Identify which cell holds the provided text, then report its [X, Y] central coordinate. 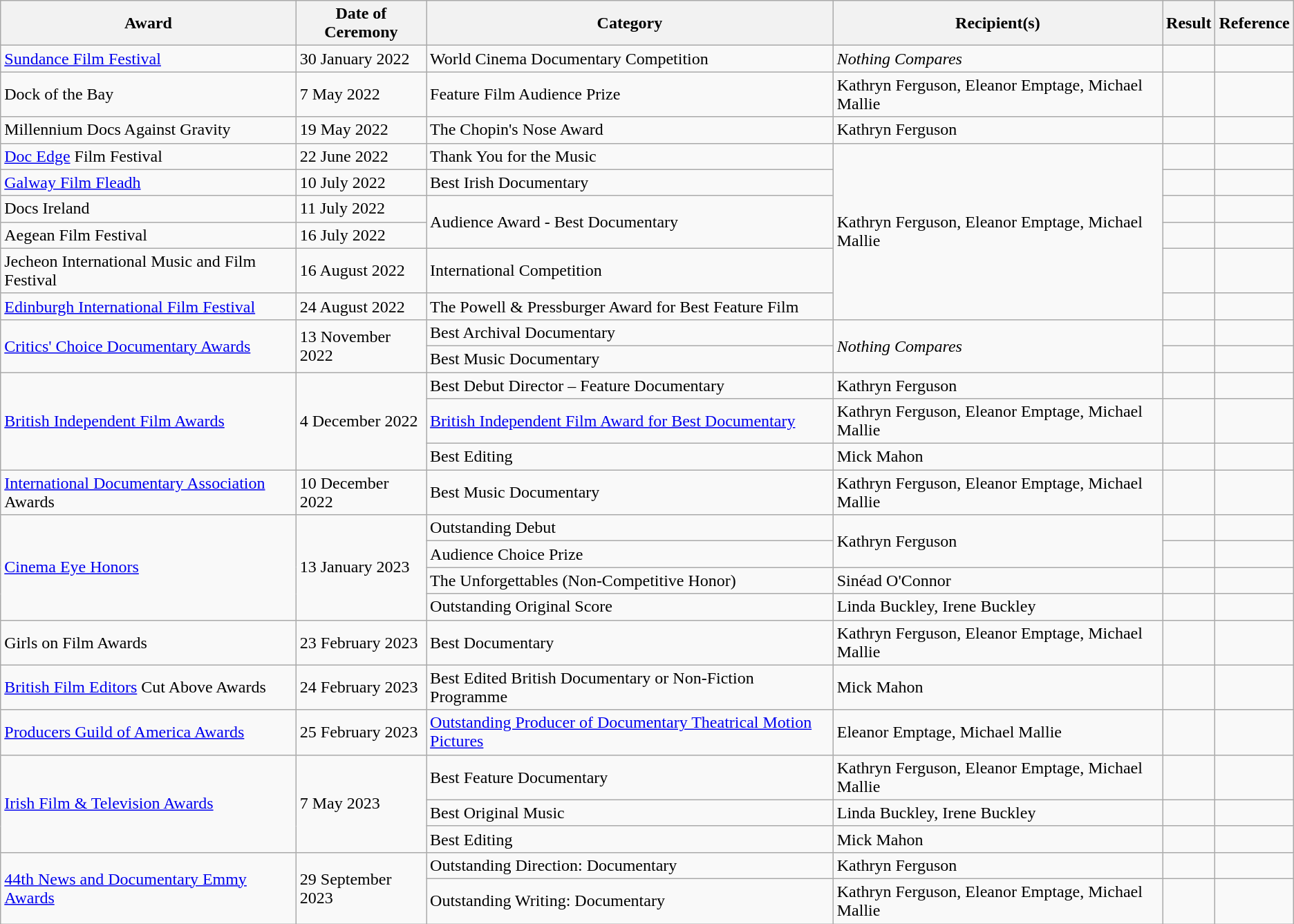
Best Debut Director – Feature Documentary [630, 385]
29 September 2023 [361, 887]
British Film Editors Cut Above Awards [149, 687]
25 February 2023 [361, 733]
The Powell & Pressburger Award for Best Feature Film [630, 306]
Best Documentary [630, 643]
Sundance Film Festival [149, 59]
Outstanding Direction: Documentary [630, 865]
The Chopin's Nose Award [630, 130]
44th News and Documentary Emmy Awards [149, 887]
22 June 2022 [361, 156]
Critics' Choice Documentary Awards [149, 346]
24 February 2023 [361, 687]
Recipient(s) [997, 23]
13 November 2022 [361, 346]
Millennium Docs Against Gravity [149, 130]
Docs Ireland [149, 209]
International Competition [630, 271]
Jecheon International Music and Film Festival [149, 271]
Best Irish Documentary [630, 182]
British Independent Film Award for Best Documentary [630, 422]
Best Original Music [630, 813]
4 December 2022 [361, 420]
Eleanor Emptage, Michael Mallie [997, 733]
Girls on Film Awards [149, 643]
Feature Film Audience Prize [630, 94]
7 May 2023 [361, 803]
11 July 2022 [361, 209]
Category [630, 23]
Best Feature Documentary [630, 777]
Doc Edge Film Festival [149, 156]
Result [1189, 23]
Edinburgh International Film Festival [149, 306]
Audience Choice Prize [630, 554]
Best Edited British Documentary or Non-Fiction Programme [630, 687]
Audience Award - Best Documentary [630, 222]
Cinema Eye Honors [149, 567]
16 July 2022 [361, 235]
23 February 2023 [361, 643]
7 May 2022 [361, 94]
Dock of the Bay [149, 94]
Reference [1254, 23]
10 July 2022 [361, 182]
Irish Film & Television Awards [149, 803]
Thank You for the Music [630, 156]
16 August 2022 [361, 271]
International Documentary Association Awards [149, 492]
Galway Film Fleadh [149, 182]
Sinéad O'Connor [997, 581]
24 August 2022 [361, 306]
Date of Ceremony [361, 23]
Outstanding Writing: Documentary [630, 901]
Outstanding Original Score [630, 607]
Award [149, 23]
The Unforgettables (Non-Competitive Honor) [630, 581]
Producers Guild of America Awards [149, 733]
World Cinema Documentary Competition [630, 59]
13 January 2023 [361, 567]
19 May 2022 [361, 130]
Outstanding Producer of Documentary Theatrical Motion Pictures [630, 733]
Aegean Film Festival [149, 235]
30 January 2022 [361, 59]
British Independent Film Awards [149, 420]
Outstanding Debut [630, 528]
Best Archival Documentary [630, 332]
10 December 2022 [361, 492]
